Capture the cell that displays the provided text and extract its [X, Y] central coordinate. 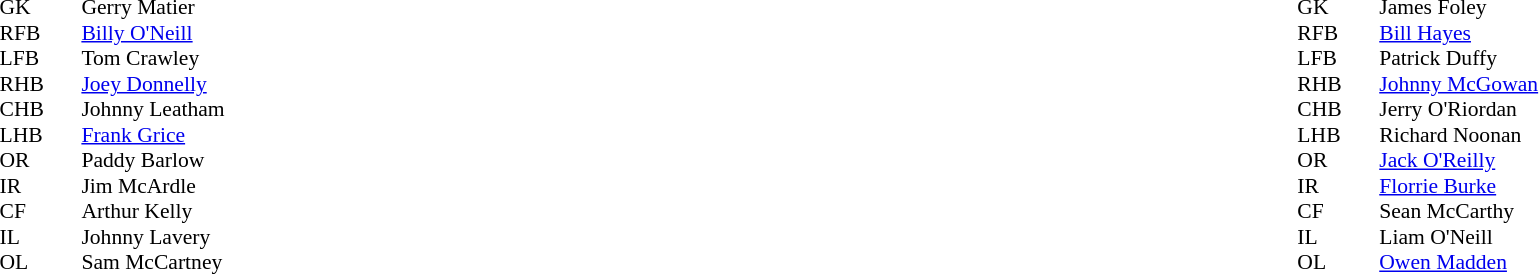
Johnny Leatham [152, 109]
Tom Crawley [152, 59]
Richard Noonan [1458, 135]
Sean McCarthy [1458, 211]
Bill Hayes [1458, 33]
Florrie Burke [1458, 186]
Johnny McGowan [1458, 84]
Joey Donnelly [152, 84]
Johnny Lavery [152, 237]
Frank Grice [152, 135]
Jerry O'Riordan [1458, 109]
Jim McArdle [152, 186]
Patrick Duffy [1458, 59]
Billy O'Neill [152, 33]
Liam O'Neill [1458, 237]
Jack O'Reilly [1458, 161]
Paddy Barlow [152, 161]
Arthur Kelly [152, 211]
